Return (x, y) of the center of cell containing provided text 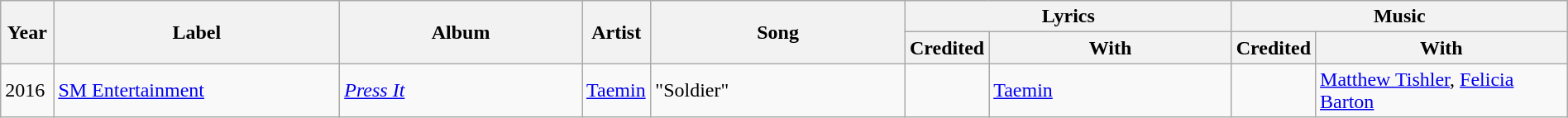
Artist (617, 32)
Song (778, 32)
Lyrics (1068, 17)
Label (197, 32)
Music (1399, 17)
Matthew Tishler, Felicia Barton (1442, 91)
Album (461, 32)
SM Entertainment (197, 91)
Year (27, 32)
"Soldier" (778, 91)
Press It (461, 91)
2016 (27, 91)
